Determine the [X, Y] coordinate at the center of the cell enclosing the given text.  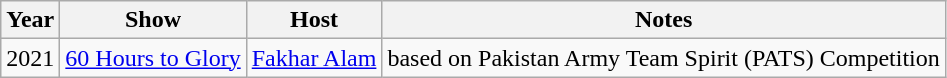
Notes [664, 20]
Year [30, 20]
Host [314, 20]
2021 [30, 58]
Show [153, 20]
60 Hours to Glory [153, 58]
Fakhar Alam [314, 58]
based on Pakistan Army Team Spirit (PATS) Competition [664, 58]
